Output the [x, y] coordinate of the center of the cell containing the given text.  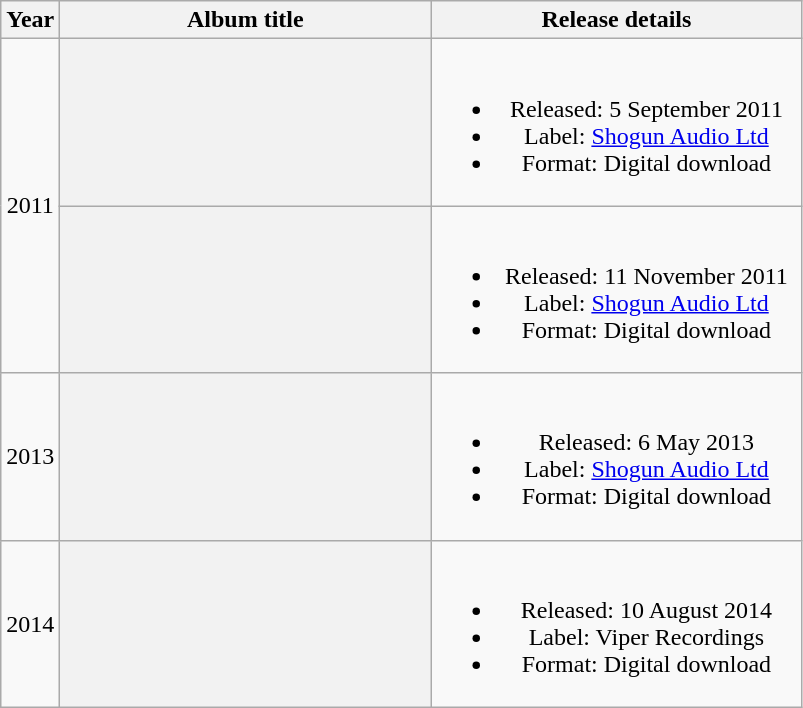
Released: 5 September 2011Label: Shogun Audio LtdFormat: Digital download [616, 122]
2013 [30, 456]
2014 [30, 624]
Release details [616, 20]
Released: 6 May 2013Label: Shogun Audio LtdFormat: Digital download [616, 456]
2011 [30, 206]
Released: 11 November 2011Label: Shogun Audio LtdFormat: Digital download [616, 290]
Released: 10 August 2014Label: Viper RecordingsFormat: Digital download [616, 624]
Year [30, 20]
Album title [246, 20]
